Capture the cell that displays the provided text and extract its [x, y] central coordinate. 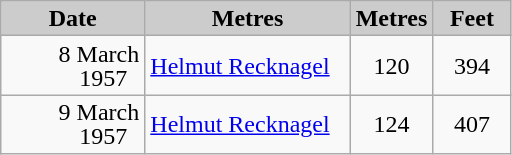
Date [73, 18]
9 March 1957 [73, 124]
Feet [472, 18]
124 [392, 124]
120 [392, 66]
407 [472, 124]
394 [472, 66]
8 March 1957 [73, 66]
